For the text-containing cell, return its midpoint in (x, y) coordinate format. 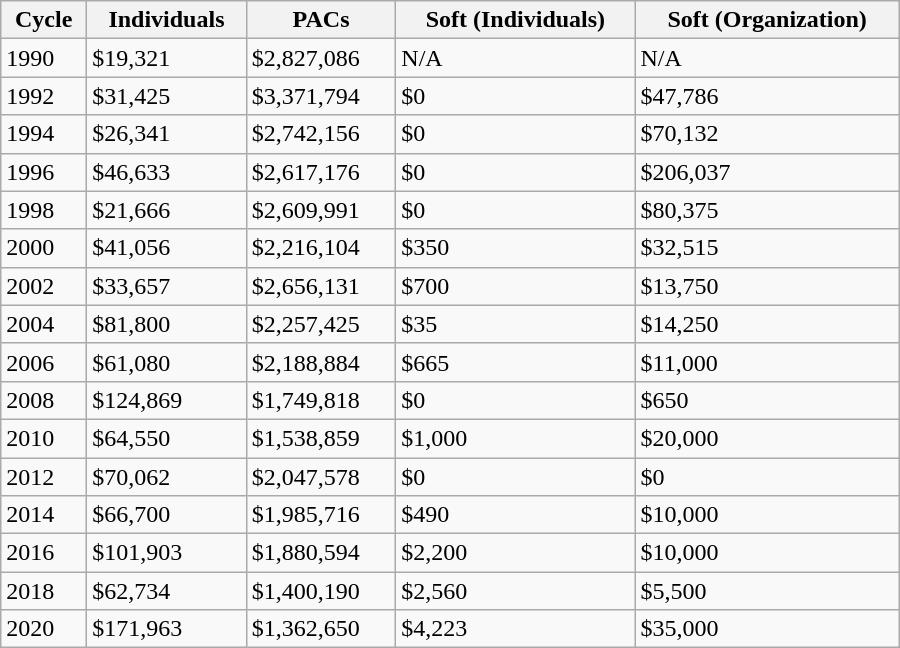
1994 (44, 134)
$665 (516, 362)
2012 (44, 477)
$5,500 (767, 591)
$206,037 (767, 172)
$101,903 (167, 553)
$2,609,991 (321, 210)
2004 (44, 324)
$21,666 (167, 210)
2002 (44, 286)
$2,827,086 (321, 58)
$41,056 (167, 248)
Cycle (44, 20)
$19,321 (167, 58)
PACs (321, 20)
$35,000 (767, 629)
2018 (44, 591)
$700 (516, 286)
2014 (44, 515)
$2,656,131 (321, 286)
1996 (44, 172)
$46,633 (167, 172)
$1,000 (516, 438)
$70,062 (167, 477)
1992 (44, 96)
$2,188,884 (321, 362)
1990 (44, 58)
$3,371,794 (321, 96)
$47,786 (767, 96)
$70,132 (767, 134)
$2,047,578 (321, 477)
$64,550 (167, 438)
$2,216,104 (321, 248)
$20,000 (767, 438)
$14,250 (767, 324)
$2,200 (516, 553)
$4,223 (516, 629)
$35 (516, 324)
2016 (44, 553)
$80,375 (767, 210)
2020 (44, 629)
$11,000 (767, 362)
$1,538,859 (321, 438)
$350 (516, 248)
$81,800 (167, 324)
$1,362,650 (321, 629)
$33,657 (167, 286)
1998 (44, 210)
$31,425 (167, 96)
Soft (Individuals) (516, 20)
$32,515 (767, 248)
$62,734 (167, 591)
$2,617,176 (321, 172)
2006 (44, 362)
$124,869 (167, 400)
$171,963 (167, 629)
$1,400,190 (321, 591)
$2,257,425 (321, 324)
$2,742,156 (321, 134)
$2,560 (516, 591)
$1,749,818 (321, 400)
Soft (Organization) (767, 20)
$66,700 (167, 515)
$650 (767, 400)
$490 (516, 515)
2010 (44, 438)
$13,750 (767, 286)
$61,080 (167, 362)
$26,341 (167, 134)
$1,880,594 (321, 553)
2008 (44, 400)
$1,985,716 (321, 515)
Individuals (167, 20)
2000 (44, 248)
